Detect which cell encompasses the target text, then output its [x, y] center coordinate. 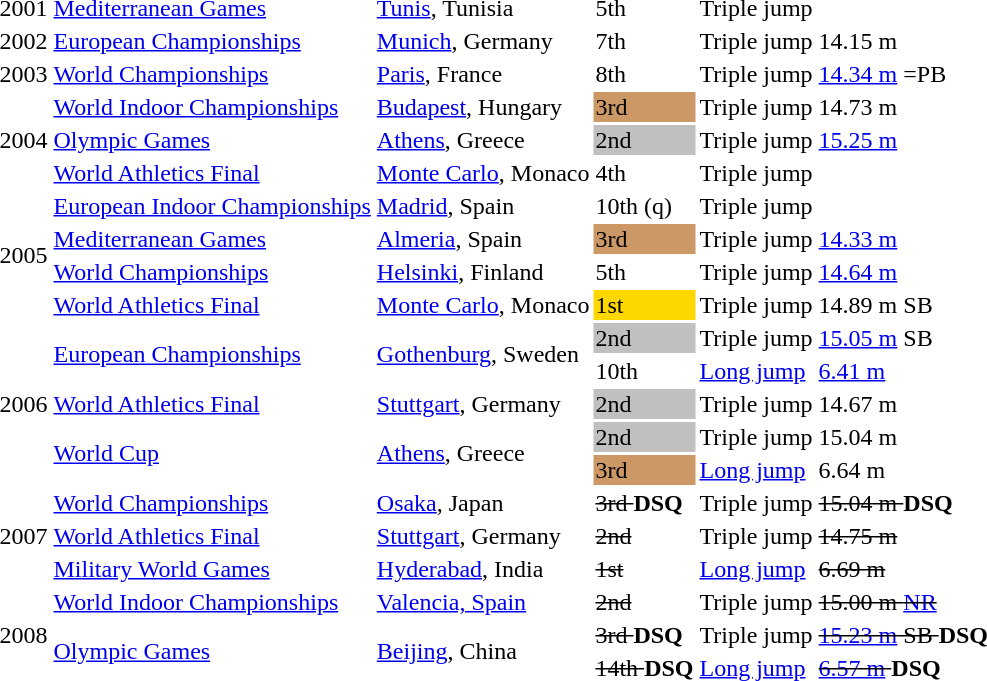
10th [644, 371]
Mediterranean Games [212, 239]
Gothenburg, Sweden [483, 354]
7th [644, 41]
Munich, Germany [483, 41]
5th [644, 272]
Osaka, Japan [483, 503]
Valencia, Spain [483, 602]
Olympic Games [212, 140]
10th (q) [644, 206]
Military World Games [212, 569]
World Cup [212, 454]
European Indoor Championships [212, 206]
4th [644, 173]
Hyderabad, India [483, 569]
8th [644, 74]
Budapest, Hungary [483, 107]
Almeria, Spain [483, 239]
Helsinki, Finland [483, 272]
Madrid, Spain [483, 206]
Paris, France [483, 74]
